Return (X, Y) of the center of cell containing provided text 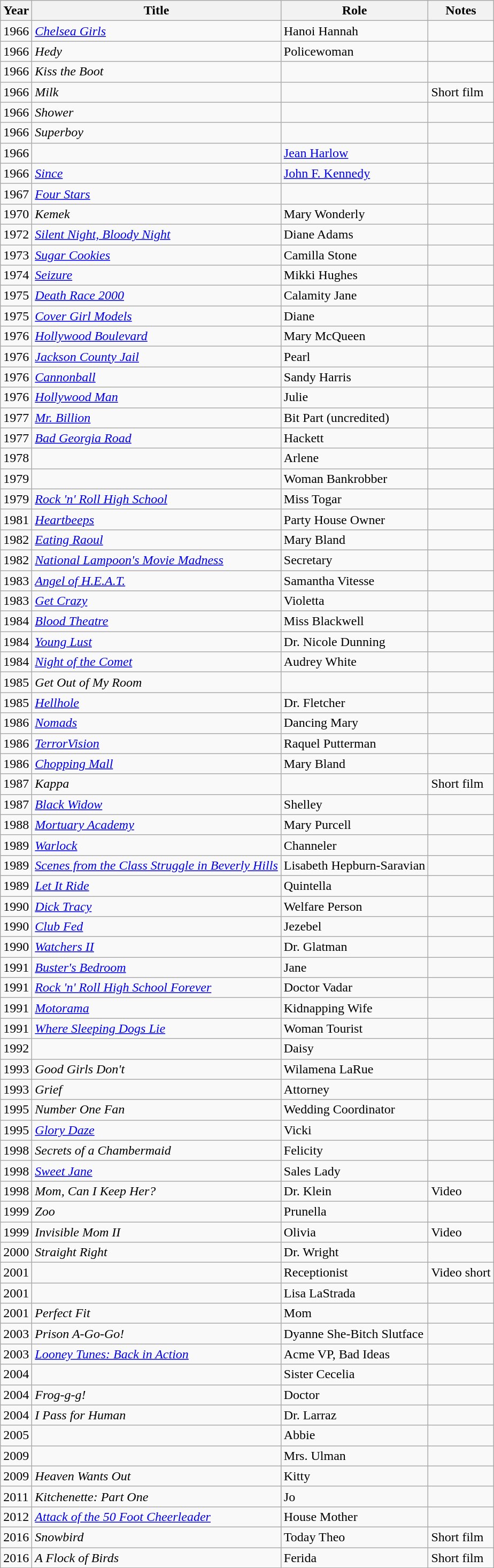
Shelley (354, 804)
Felicity (354, 1150)
Kitchenette: Part One (156, 1496)
Vicki (354, 1130)
Olivia (354, 1232)
Hollywood Man (156, 397)
1981 (16, 519)
Dr. Larraz (354, 1415)
Bad Georgia Road (156, 438)
2011 (16, 1496)
Heaven Wants Out (156, 1476)
Mary McQueen (354, 336)
Mrs. Ulman (354, 1456)
Invisible Mom II (156, 1232)
Quintella (354, 886)
Mikki Hughes (354, 275)
Title (156, 11)
Heartbeeps (156, 519)
Raquel Putterman (354, 743)
Cover Girl Models (156, 316)
Eating Raoul (156, 540)
Miss Blackwell (354, 621)
Dr. Glatman (354, 947)
National Lampoon's Movie Madness (156, 560)
Sweet Jane (156, 1171)
Sales Lady (354, 1171)
Jo (354, 1496)
Young Lust (156, 642)
Sister Cecelia (354, 1374)
Zoo (156, 1211)
Year (16, 11)
Woman Tourist (354, 1028)
Jackson County Jail (156, 357)
1970 (16, 214)
Dr. Nicole Dunning (354, 642)
2005 (16, 1435)
Dr. Fletcher (354, 703)
A Flock of Birds (156, 1558)
Blood Theatre (156, 621)
Mary Wonderly (354, 214)
Samantha Vitesse (354, 580)
Get Out of My Room (156, 682)
Rock 'n' Roll High School (156, 499)
Death Race 2000 (156, 296)
Milk (156, 92)
Kitty (354, 1476)
Jezebel (354, 927)
Rock 'n' Roll High School Forever (156, 988)
Role (354, 11)
Miss Togar (354, 499)
Policewoman (354, 51)
Mom, Can I Keep Her? (156, 1191)
Mom (354, 1313)
Welfare Person (354, 906)
Since (156, 173)
2012 (16, 1517)
Night of the Comet (156, 662)
Secrets of a Chambermaid (156, 1150)
Mary Purcell (354, 825)
Wedding Coordinator (354, 1110)
Cannonball (156, 377)
1988 (16, 825)
House Mother (354, 1517)
Dr. Klein (354, 1191)
2000 (16, 1252)
Angel of H.E.A.T. (156, 580)
Hollywood Boulevard (156, 336)
Black Widow (156, 804)
Straight Right (156, 1252)
Kemek (156, 214)
Get Crazy (156, 601)
Buster's Bedroom (156, 967)
Number One Fan (156, 1110)
Warlock (156, 845)
TerrorVision (156, 743)
Prunella (354, 1211)
Looney Tunes: Back in Action (156, 1354)
Hackett (354, 438)
1992 (16, 1049)
Where Sleeping Dogs Lie (156, 1028)
Dr. Wright (354, 1252)
Daisy (354, 1049)
Watchers II (156, 947)
Glory Daze (156, 1130)
Four Stars (156, 194)
Wilamena LaRue (354, 1069)
Lisa LaStrada (354, 1293)
Scenes from the Class Struggle in Beverly Hills (156, 865)
Snowbird (156, 1537)
Camilla Stone (354, 255)
Silent Night, Bloody Night (156, 234)
Channeler (354, 845)
Hellhole (156, 703)
Shower (156, 112)
Abbie (354, 1435)
Notes (461, 11)
Dyanne She-Bitch Slutface (354, 1334)
Secretary (354, 560)
1972 (16, 234)
Attorney (354, 1089)
Prison A-Go-Go! (156, 1334)
Nomads (156, 723)
Video short (461, 1273)
I Pass for Human (156, 1415)
Violetta (354, 601)
Jean Harlow (354, 153)
Good Girls Don't (156, 1069)
Kidnapping Wife (354, 1008)
John F. Kennedy (354, 173)
Attack of the 50 Foot Cheerleader (156, 1517)
Kappa (156, 784)
Chelsea Girls (156, 31)
Ferida (354, 1558)
Kiss the Boot (156, 72)
Motorama (156, 1008)
Receptionist (354, 1273)
Doctor (354, 1395)
Audrey White (354, 662)
1974 (16, 275)
Julie (354, 397)
Club Fed (156, 927)
1967 (16, 194)
Lisabeth Hepburn-Saravian (354, 865)
Sandy Harris (354, 377)
Chopping Mall (156, 764)
Arlene (354, 458)
Woman Bankrobber (354, 479)
Dick Tracy (156, 906)
Dancing Mary (354, 723)
Hedy (156, 51)
Acme VP, Bad Ideas (354, 1354)
Pearl (354, 357)
Diane (354, 316)
Calamity Jane (354, 296)
Bit Part (uncredited) (354, 418)
1978 (16, 458)
Sugar Cookies (156, 255)
Mortuary Academy (156, 825)
Diane Adams (354, 234)
Hanoi Hannah (354, 31)
Mr. Billion (156, 418)
Superboy (156, 133)
Seizure (156, 275)
1973 (16, 255)
Perfect Fit (156, 1313)
Let It Ride (156, 886)
Doctor Vadar (354, 988)
Jane (354, 967)
Today Theo (354, 1537)
Grief (156, 1089)
Party House Owner (354, 519)
Frog-g-g! (156, 1395)
